For the text-containing cell, return its midpoint in [X, Y] coordinate format. 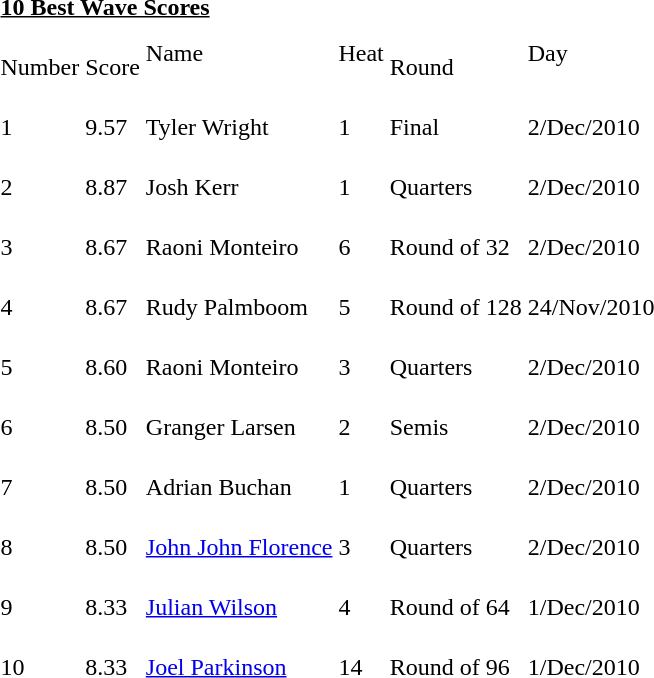
Round of 32 [456, 234]
4 [361, 594]
8.33 [113, 594]
2 [361, 414]
Josh Kerr [239, 174]
6 [361, 234]
Score [113, 54]
8.87 [113, 174]
5 [361, 294]
John John Florence [239, 534]
Semis [456, 414]
Round of 64 [456, 594]
Name [239, 54]
Tyler Wright [239, 114]
Granger Larsen [239, 414]
9.57 [113, 114]
Heat [361, 54]
Adrian Buchan [239, 474]
Round of 128 [456, 294]
Final [456, 114]
Rudy Palmboom [239, 294]
8.60 [113, 354]
Round [456, 54]
Julian Wilson [239, 594]
